Provide the [X, Y] coordinate of the cell's center where the given text is located.  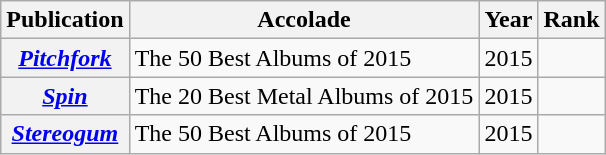
Spin [65, 96]
Publication [65, 20]
Accolade [304, 20]
Rank [572, 20]
Stereogum [65, 134]
Pitchfork [65, 58]
Year [508, 20]
The 20 Best Metal Albums of 2015 [304, 96]
